Locate the cell with the specified text and output its [x, y] center coordinate. 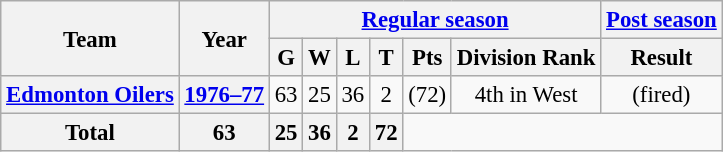
W [320, 58]
(fired) [662, 95]
1976–77 [224, 95]
Edmonton Oilers [90, 95]
Regular season [434, 20]
Year [224, 38]
72 [386, 133]
Post season [662, 20]
Total [90, 133]
4th in West [526, 95]
T [386, 58]
(72) [428, 95]
Team [90, 38]
L [352, 58]
G [286, 58]
Pts [428, 58]
Division Rank [526, 58]
Result [662, 58]
